From the cell containing the given text, extract its center point as [X, Y] coordinate. 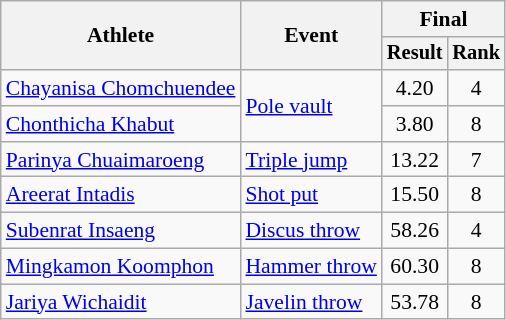
Athlete [121, 36]
13.22 [415, 160]
Hammer throw [310, 267]
53.78 [415, 302]
Triple jump [310, 160]
Javelin throw [310, 302]
Parinya Chuaimaroeng [121, 160]
Chayanisa Chomchuendee [121, 88]
Mingkamon Koomphon [121, 267]
Areerat Intadis [121, 195]
Pole vault [310, 106]
Chonthicha Khabut [121, 124]
Rank [476, 54]
Shot put [310, 195]
Final [444, 19]
58.26 [415, 231]
Subenrat Insaeng [121, 231]
4.20 [415, 88]
Jariya Wichaidit [121, 302]
Result [415, 54]
3.80 [415, 124]
Event [310, 36]
Discus throw [310, 231]
15.50 [415, 195]
60.30 [415, 267]
7 [476, 160]
